Provide the (x, y) coordinate of the cell's center where the given text is located.  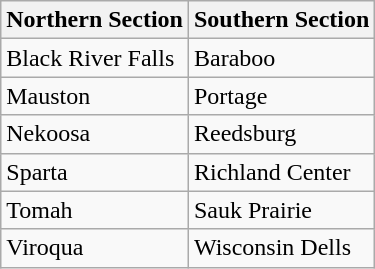
Richland Center (281, 172)
Viroqua (95, 248)
Northern Section (95, 20)
Reedsburg (281, 134)
Wisconsin Dells (281, 248)
Sauk Prairie (281, 210)
Nekoosa (95, 134)
Southern Section (281, 20)
Baraboo (281, 58)
Sparta (95, 172)
Black River Falls (95, 58)
Mauston (95, 96)
Portage (281, 96)
Tomah (95, 210)
